Scan for the cell matching the given text and deliver its (x, y) coordinate at center. 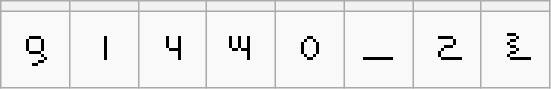
౾ (516, 50)
౻ (242, 50)
౺ (172, 50)
౼ (378, 50)
౹ (104, 50)
౸ (36, 50)
౽ (448, 50)
౦ (310, 50)
